Locate the cell with the specified text and output its (X, Y) center coordinate. 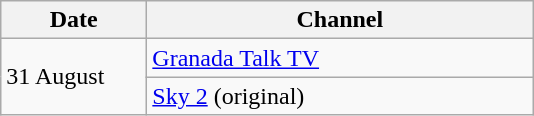
31 August (74, 77)
Sky 2 (original) (340, 96)
Channel (340, 20)
Granada Talk TV (340, 58)
Date (74, 20)
